Locate the cell with the specified text and output its [x, y] center coordinate. 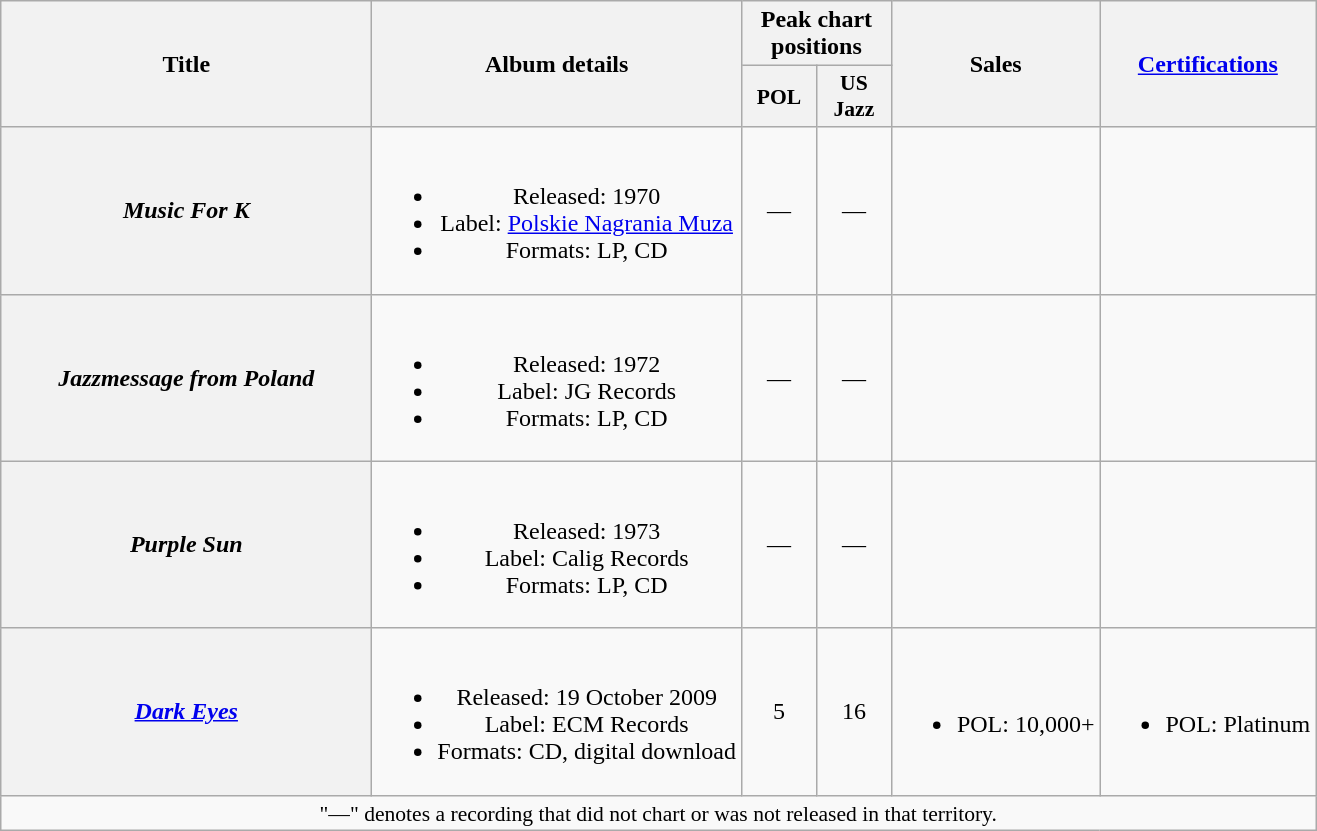
Released: 19 October 2009Label: ECM RecordsFormats: CD, digital download [557, 712]
Sales [996, 64]
POL [780, 96]
Released: 1970Label: Polskie Nagrania MuzaFormats: LP, CD [557, 210]
"—" denotes a recording that did not chart or was not released in that territory. [658, 813]
Purple Sun [186, 544]
5 [780, 712]
Released: 1972Label: JG RecordsFormats: LP, CD [557, 378]
Dark Eyes [186, 712]
USJazz [854, 96]
POL: Platinum [1208, 712]
Title [186, 64]
Peak chart positions [817, 34]
POL: 10,000+ [996, 712]
Jazzmessage from Poland [186, 378]
Album details [557, 64]
16 [854, 712]
Certifications [1208, 64]
Music For K [186, 210]
Released: 1973Label: Calig RecordsFormats: LP, CD [557, 544]
